Capture the cell that displays the provided text and extract its [X, Y] central coordinate. 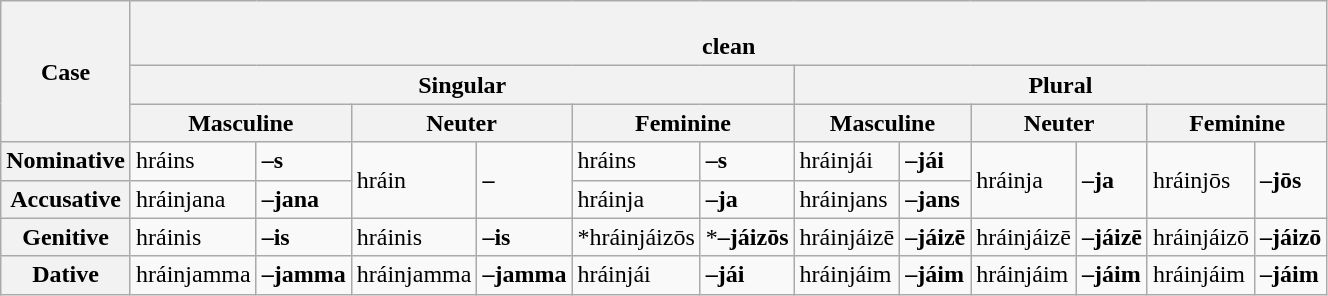
Singular [462, 85]
– [524, 180]
clean [728, 34]
–jáizō [1290, 237]
Genitive [66, 237]
*hráinjáizōs [636, 237]
hráinjans [847, 199]
hráinjáizō [1200, 237]
–jana [304, 199]
Dative [66, 275]
–jōs [1290, 180]
hráin [414, 180]
hráinjōs [1200, 180]
hráinjana [193, 199]
*–jáizōs [747, 237]
Accusative [66, 199]
Plural [1060, 85]
Case [66, 72]
Nominative [66, 161]
–jans [936, 199]
